From the cell containing the given text, extract its center point as [X, Y] coordinate. 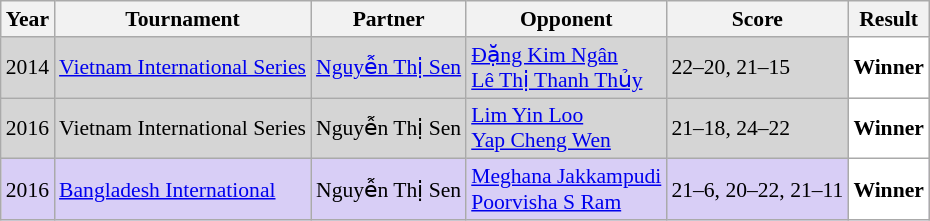
Bangladesh International [182, 190]
22–20, 21–15 [757, 68]
Partner [388, 19]
Opponent [566, 19]
Lim Yin Loo Yap Cheng Wen [566, 128]
Tournament [182, 19]
21–18, 24–22 [757, 128]
Result [888, 19]
Đặng Kim Ngân Lê Thị Thanh Thủy [566, 68]
2014 [28, 68]
Year [28, 19]
21–6, 20–22, 21–11 [757, 190]
Score [757, 19]
Meghana Jakkampudi Poorvisha S Ram [566, 190]
